Extract the [x, y] coordinate from the center of the cell holding the provided text.  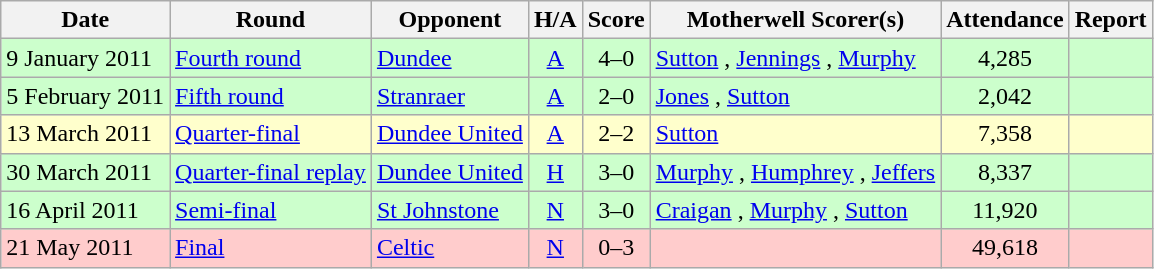
Semi-final [271, 210]
21 May 2011 [86, 248]
Quarter-final [271, 134]
30 March 2011 [86, 172]
Fourth round [271, 58]
4–0 [616, 58]
Jones , Sutton [796, 96]
Sutton [796, 134]
Date [86, 20]
Celtic [450, 248]
Craigan , Murphy , Sutton [796, 210]
Sutton , Jennings , Murphy [796, 58]
16 April 2011 [86, 210]
H/A [555, 20]
St Johnstone [450, 210]
0–3 [616, 248]
Opponent [450, 20]
7,358 [1005, 134]
Report [1110, 20]
2–2 [616, 134]
Attendance [1005, 20]
H [555, 172]
9 January 2011 [86, 58]
Dundee [450, 58]
5 February 2011 [86, 96]
2–0 [616, 96]
Quarter-final replay [271, 172]
Murphy , Humphrey , Jeffers [796, 172]
8,337 [1005, 172]
13 March 2011 [86, 134]
Stranraer [450, 96]
Final [271, 248]
Fifth round [271, 96]
2,042 [1005, 96]
49,618 [1005, 248]
Score [616, 20]
11,920 [1005, 210]
Motherwell Scorer(s) [796, 20]
Round [271, 20]
4,285 [1005, 58]
